Output the [X, Y] coordinate of the center of the cell containing the given text.  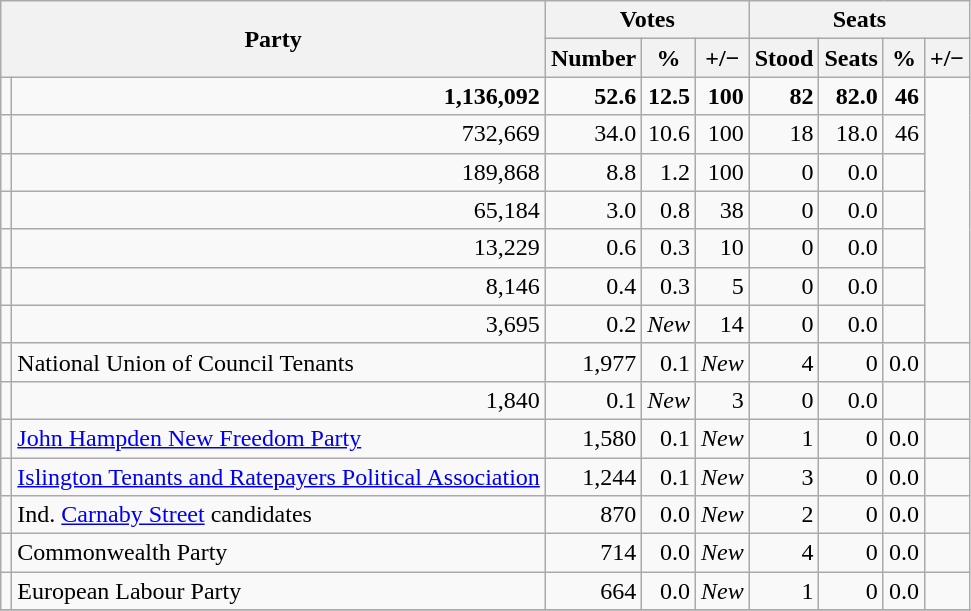
3.0 [593, 210]
82.0 [851, 96]
65,184 [279, 210]
18 [784, 134]
14 [722, 324]
Votes [647, 20]
10.6 [669, 134]
870 [593, 515]
8,146 [279, 286]
5 [722, 286]
European Labour Party [279, 591]
8.8 [593, 172]
52.6 [593, 96]
0.8 [669, 210]
82 [784, 96]
1,580 [593, 438]
0.6 [593, 248]
1,136,092 [279, 96]
0.2 [593, 324]
3,695 [279, 324]
Ind. Carnaby Street candidates [279, 515]
1,244 [593, 477]
Party [274, 39]
189,868 [279, 172]
Stood [784, 58]
Number [593, 58]
732,669 [279, 134]
34.0 [593, 134]
1,840 [279, 400]
National Union of Council Tenants [279, 362]
Commonwealth Party [279, 553]
2 [784, 515]
Islington Tenants and Ratepayers Political Association [279, 477]
38 [722, 210]
18.0 [851, 134]
13,229 [279, 248]
664 [593, 591]
714 [593, 553]
12.5 [669, 96]
10 [722, 248]
1,977 [593, 362]
1.2 [669, 172]
0.4 [593, 286]
John Hampden New Freedom Party [279, 438]
